Return (x, y) of the center of cell containing provided text 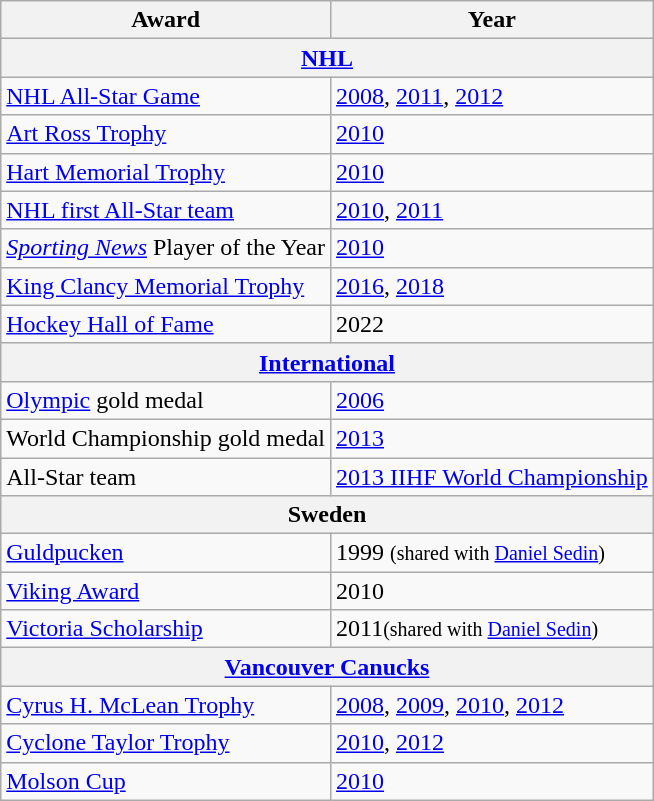
2010, 2011 (492, 210)
Olympic gold medal (166, 400)
International (327, 362)
2011(shared with Daniel Sedin) (492, 629)
Hart Memorial Trophy (166, 172)
Hockey Hall of Fame (166, 324)
All-Star team (166, 477)
World Championship gold medal (166, 438)
2006 (492, 400)
1999 (shared with Daniel Sedin) (492, 553)
NHL (327, 58)
Cyrus H. McLean Trophy (166, 705)
Molson Cup (166, 781)
Viking Award (166, 591)
Award (166, 20)
Year (492, 20)
Vancouver Canucks (327, 667)
King Clancy Memorial Trophy (166, 286)
2013 (492, 438)
2010, 2012 (492, 743)
Sporting News Player of the Year (166, 248)
NHL first All-Star team (166, 210)
Art Ross Trophy (166, 134)
2013 IIHF World Championship (492, 477)
Guldpucken (166, 553)
Sweden (327, 515)
2008, 2009, 2010, 2012 (492, 705)
Cyclone Taylor Trophy (166, 743)
2016, 2018 (492, 286)
NHL All-Star Game (166, 96)
2022 (492, 324)
Victoria Scholarship (166, 629)
2008, 2011, 2012 (492, 96)
